Detect which cell encompasses the target text, then output its (x, y) center coordinate. 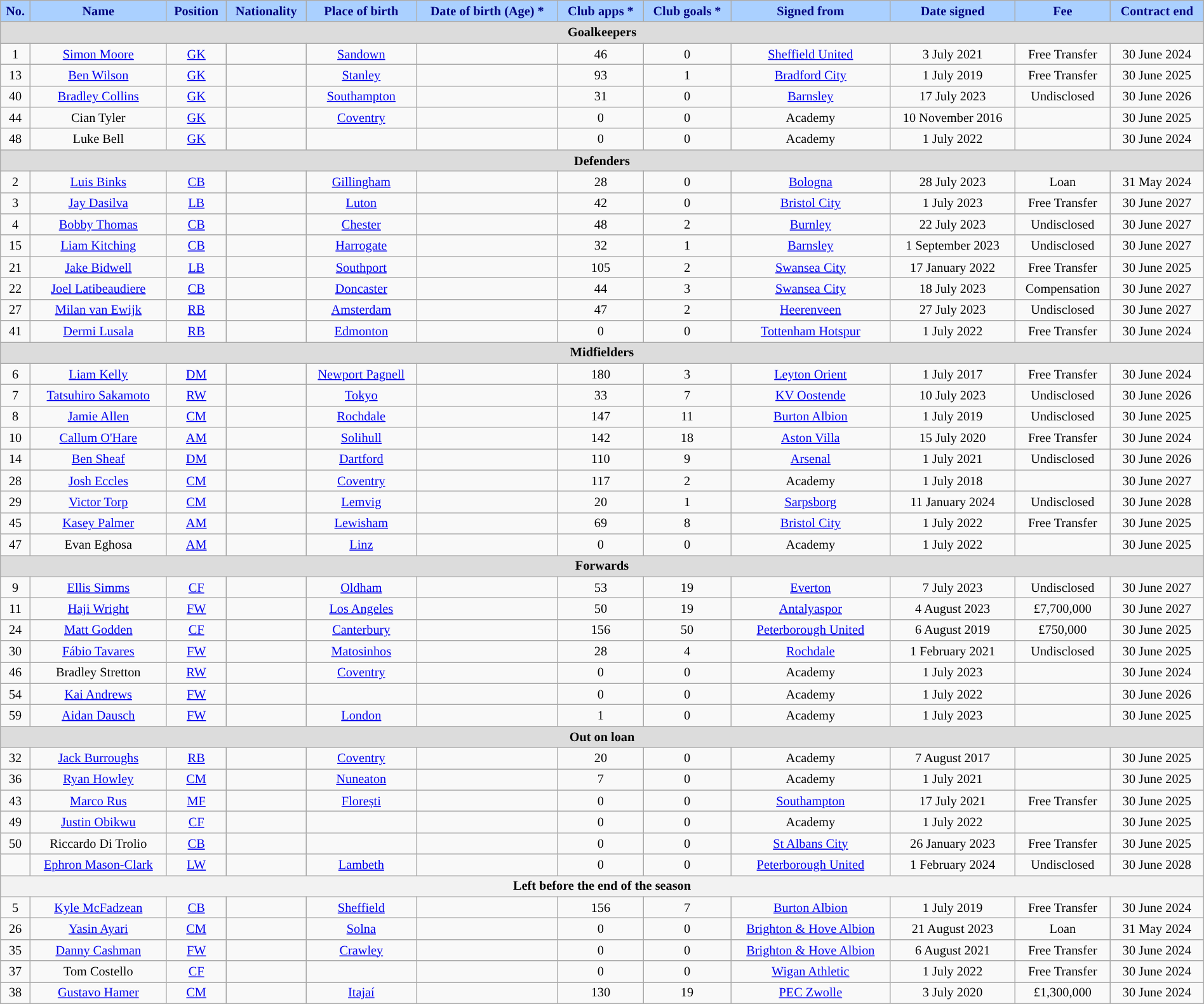
Jake Bidwell (98, 267)
Justin Obikwu (98, 822)
Newport Pagnell (361, 374)
Jack Burroughs (98, 758)
Sandown (361, 53)
35 (15, 950)
Solna (361, 928)
Milan van Ewijk (98, 310)
Out on loan (602, 737)
Dartford (361, 459)
Lewisham (361, 523)
Forwards (602, 566)
Yasin Ayari (98, 928)
38 (15, 993)
Aston Villa (810, 438)
Stanley (361, 75)
Ben Wilson (98, 75)
Oldham (361, 587)
St Albans City (810, 843)
Bradley Stretton (98, 673)
Canterbury (361, 630)
31 (601, 97)
Place of birth (361, 11)
Lambeth (361, 865)
142 (601, 438)
Edmonton (361, 331)
10 July 2023 (953, 395)
69 (601, 523)
Tokyo (361, 395)
Chester (361, 224)
Doncaster (361, 288)
1 February 2021 (953, 652)
1 July 2018 (953, 481)
PEC Zwolle (810, 993)
Luke Bell (98, 139)
Itajaí (361, 993)
Marco Rus (98, 801)
Amsterdam (361, 310)
Harrogate (361, 246)
14 (15, 459)
40 (15, 97)
Southport (361, 267)
£750,000 (1062, 630)
KV Oostende (810, 395)
Fee (1062, 11)
Compensation (1062, 288)
30 (15, 652)
17 January 2022 (953, 267)
Ryan Howley (98, 779)
3 July 2020 (953, 993)
Club goals * (687, 11)
Leyton Orient (810, 374)
Left before the end of the season (602, 886)
Dermi Lusala (98, 331)
105 (601, 267)
10 November 2016 (953, 117)
Bradford City (810, 75)
Riccardo Di Trolio (98, 843)
11 January 2024 (953, 502)
42 (601, 203)
Tom Costello (98, 972)
Goalkeepers (602, 32)
17 July 2023 (953, 97)
26 January 2023 (953, 843)
15 July 2020 (953, 438)
Ben Sheaf (98, 459)
Matt Godden (98, 630)
Gustavo Hamer (98, 993)
180 (601, 374)
Burnley (810, 224)
147 (601, 417)
Bologna (810, 182)
Gillingham (361, 182)
London (361, 715)
10 (15, 438)
Nationality (266, 11)
Midfielders (602, 352)
Tatsuhiro Sakamoto (98, 395)
6 August 2019 (953, 630)
29 (15, 502)
Defenders (602, 161)
Ephron Mason-Clark (98, 865)
7 July 2023 (953, 587)
22 (15, 288)
41 (15, 331)
LW (196, 865)
1 July 2017 (953, 374)
27 July 2023 (953, 310)
130 (601, 993)
Florești (361, 801)
Everton (810, 587)
27 (15, 310)
Date signed (953, 11)
110 (601, 459)
£7,700,000 (1062, 608)
Aidan Dausch (98, 715)
54 (15, 694)
17 July 2021 (953, 801)
Victor Torp (98, 502)
18 (687, 438)
Sarpsborg (810, 502)
Wigan Athletic (810, 972)
Name (98, 11)
Liam Kitching (98, 246)
53 (601, 587)
No. (15, 11)
Crawley (361, 950)
Kyle McFadzean (98, 907)
5 (15, 907)
Los Angeles (361, 608)
7 August 2017 (953, 758)
Sheffield United (810, 53)
MF (196, 801)
117 (601, 481)
Lemvig (361, 502)
Danny Cashman (98, 950)
Luis Binks (98, 182)
45 (15, 523)
1 February 2024 (953, 865)
Liam Kelly (98, 374)
Fábio Tavares (98, 652)
Simon Moore (98, 53)
£1,300,000 (1062, 993)
33 (601, 395)
Jay Dasilva (98, 203)
Date of birth (Age) * (488, 11)
21 (15, 267)
Sheffield (361, 907)
3 July 2021 (953, 53)
93 (601, 75)
Cian Tyler (98, 117)
36 (15, 779)
Arsenal (810, 459)
Bobby Thomas (98, 224)
Kasey Palmer (98, 523)
Luton (361, 203)
Ellis Simms (98, 587)
43 (15, 801)
Tottenham Hotspur (810, 331)
Haji Wright (98, 608)
Position (196, 11)
37 (15, 972)
Bradley Collins (98, 97)
Solihull (361, 438)
26 (15, 928)
Nuneaton (361, 779)
6 (15, 374)
Jamie Allen (98, 417)
13 (15, 75)
Kai Andrews (98, 694)
Linz (361, 544)
15 (15, 246)
24 (15, 630)
Contract end (1157, 11)
49 (15, 822)
1 September 2023 (953, 246)
Club apps * (601, 11)
4 August 2023 (953, 608)
6 August 2021 (953, 950)
22 July 2023 (953, 224)
59 (15, 715)
Evan Eghosa (98, 544)
Josh Eccles (98, 481)
Matosinhos (361, 652)
Antalyaspor (810, 608)
21 August 2023 (953, 928)
Callum O'Hare (98, 438)
18 July 2023 (953, 288)
Heerenveen (810, 310)
Signed from (810, 11)
28 July 2023 (953, 182)
Joel Latibeaudiere (98, 288)
